Pinpoint the cell where the given text exists, returning its [X, Y] midpoint coordinate. 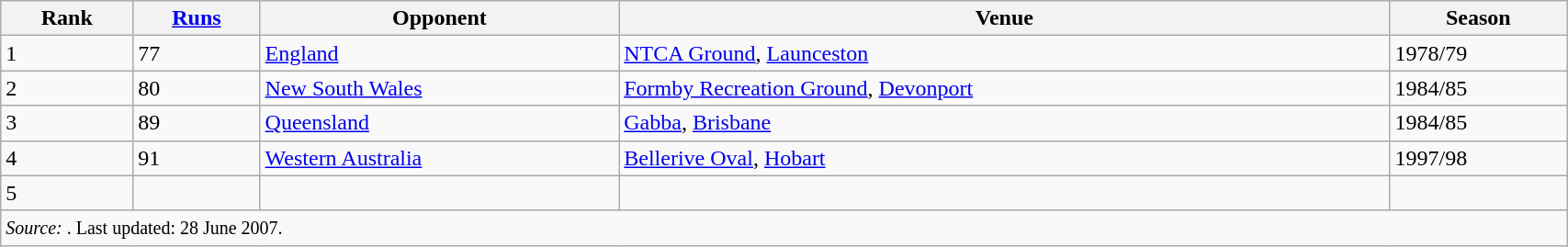
Season [1479, 18]
91 [197, 158]
1978/79 [1479, 53]
Western Australia [439, 158]
Source: . Last updated: 28 June 2007. [784, 228]
2 [67, 88]
1 [67, 53]
77 [197, 53]
Opponent [439, 18]
4 [67, 158]
Queensland [439, 123]
5 [67, 193]
Gabba, Brisbane [1005, 123]
Runs [197, 18]
NTCA Ground, Launceston [1005, 53]
1997/98 [1479, 158]
New South Wales [439, 88]
89 [197, 123]
Bellerive Oval, Hobart [1005, 158]
80 [197, 88]
Formby Recreation Ground, Devonport [1005, 88]
England [439, 53]
3 [67, 123]
Rank [67, 18]
Venue [1005, 18]
